Provide the [X, Y] coordinate of the cell's center where the given text is located.  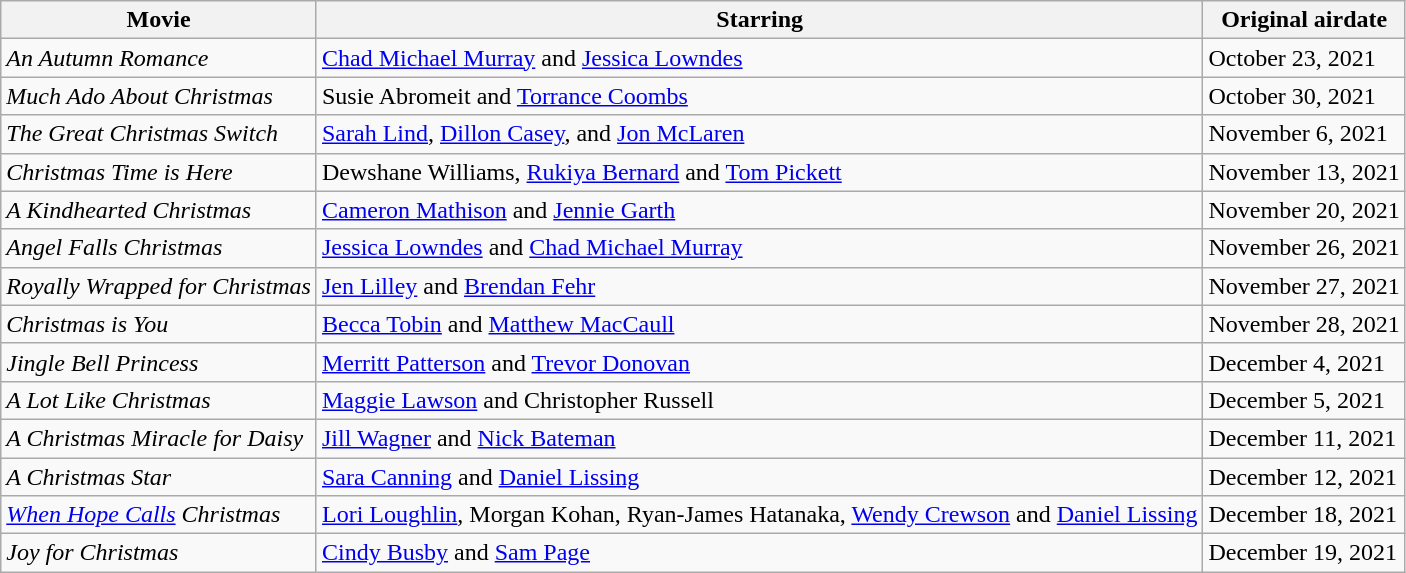
Merritt Patterson and Trevor Donovan [759, 362]
Sarah Lind, Dillon Casey, and Jon McLaren [759, 134]
Much Ado About Christmas [159, 96]
Joy for Christmas [159, 553]
December 11, 2021 [1304, 438]
Movie [159, 20]
A Christmas Miracle for Daisy [159, 438]
Starring [759, 20]
Cindy Busby and Sam Page [759, 553]
Jessica Lowndes and Chad Michael Murray [759, 248]
December 12, 2021 [1304, 477]
December 4, 2021 [1304, 362]
October 30, 2021 [1304, 96]
Christmas is You [159, 324]
November 26, 2021 [1304, 248]
December 18, 2021 [1304, 515]
December 19, 2021 [1304, 553]
An Autumn Romance [159, 58]
Cameron Mathison and Jennie Garth [759, 210]
Chad Michael Murray and Jessica Lowndes [759, 58]
December 5, 2021 [1304, 400]
Becca Tobin and Matthew MacCaull [759, 324]
Susie Abromeit and Torrance Coombs [759, 96]
November 13, 2021 [1304, 172]
A Kindhearted Christmas [159, 210]
A Lot Like Christmas [159, 400]
October 23, 2021 [1304, 58]
Dewshane Williams, Rukiya Bernard and Tom Pickett [759, 172]
Jill Wagner and Nick Bateman [759, 438]
November 28, 2021 [1304, 324]
November 27, 2021 [1304, 286]
Jingle Bell Princess [159, 362]
Original airdate [1304, 20]
Angel Falls Christmas [159, 248]
The Great Christmas Switch [159, 134]
November 6, 2021 [1304, 134]
Maggie Lawson and Christopher Russell [759, 400]
Royally Wrapped for Christmas [159, 286]
A Christmas Star [159, 477]
November 20, 2021 [1304, 210]
Christmas Time is Here [159, 172]
Jen Lilley and Brendan Fehr [759, 286]
Sara Canning and Daniel Lissing [759, 477]
Lori Loughlin, Morgan Kohan, Ryan-James Hatanaka, Wendy Crewson and Daniel Lissing [759, 515]
When Hope Calls Christmas [159, 515]
